Return [X, Y] of the center of cell containing provided text 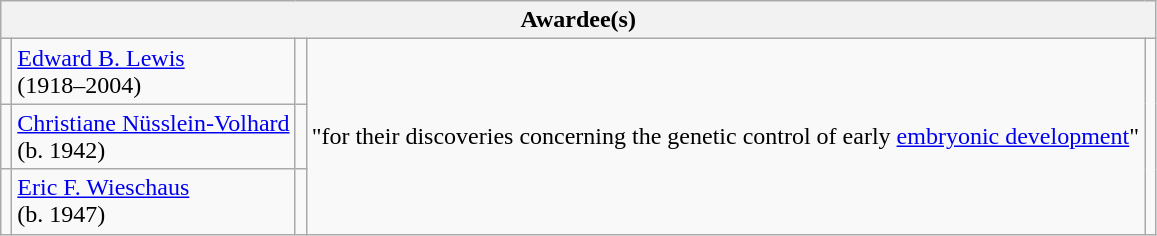
Eric F. Wieschaus(b. 1947) [154, 202]
Edward B. Lewis(1918–2004) [154, 72]
Awardee(s) [578, 20]
"for their discoveries concerning the genetic control of early embryonic development" [725, 136]
Christiane Nüsslein-Volhard(b. 1942) [154, 136]
